Determine the (X, Y) coordinate at the center of the cell enclosing the given text.  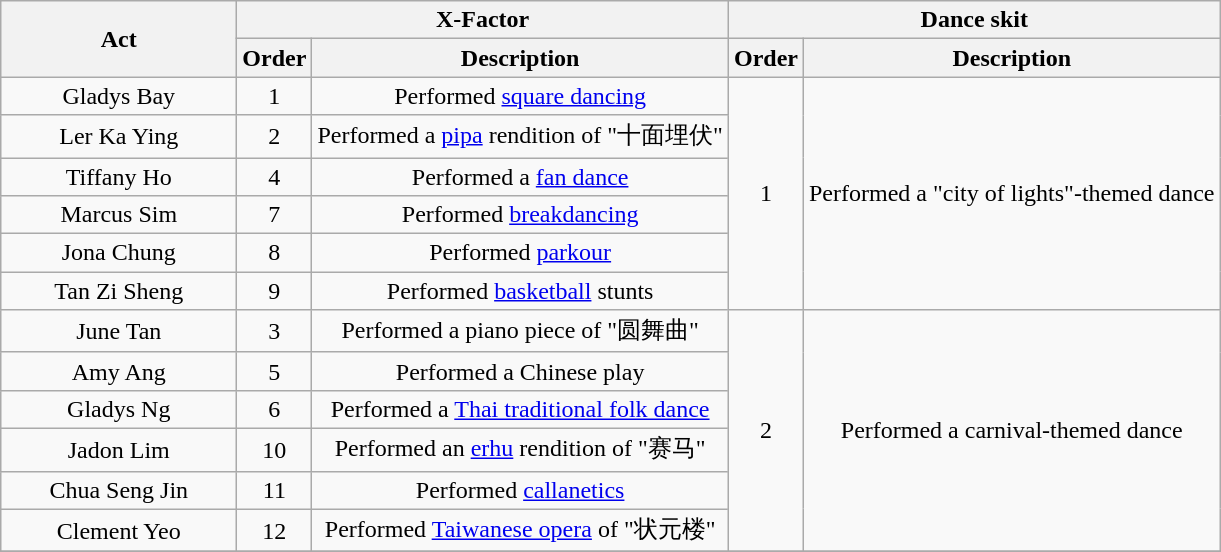
5 (274, 371)
Performed a "city of lights"-themed dance (1012, 194)
Marcus Sim (119, 215)
Chua Seng Jin (119, 490)
June Tan (119, 332)
Jadon Lim (119, 450)
Jona Chung (119, 253)
Act (119, 39)
X-Factor (483, 20)
Performed breakdancing (520, 215)
7 (274, 215)
Amy Ang (119, 371)
Tan Zi Sheng (119, 291)
Dance skit (974, 20)
12 (274, 530)
Performed an erhu rendition of "赛马" (520, 450)
Performed a fan dance (520, 177)
4 (274, 177)
Performed a Thai traditional folk dance (520, 409)
Gladys Bay (119, 96)
Performed a piano piece of "圆舞曲" (520, 332)
11 (274, 490)
10 (274, 450)
3 (274, 332)
Performed square dancing (520, 96)
Ler Ka Ying (119, 136)
Tiffany Ho (119, 177)
Performed a pipa rendition of "十面埋伏" (520, 136)
Performed a carnival-themed dance (1012, 431)
Performed parkour (520, 253)
Gladys Ng (119, 409)
6 (274, 409)
Performed Taiwanese opera of "状元楼" (520, 530)
Performed a Chinese play (520, 371)
Performed callanetics (520, 490)
9 (274, 291)
8 (274, 253)
Clement Yeo (119, 530)
Performed basketball stunts (520, 291)
